Locate the cell with the specified text and output its (X, Y) center coordinate. 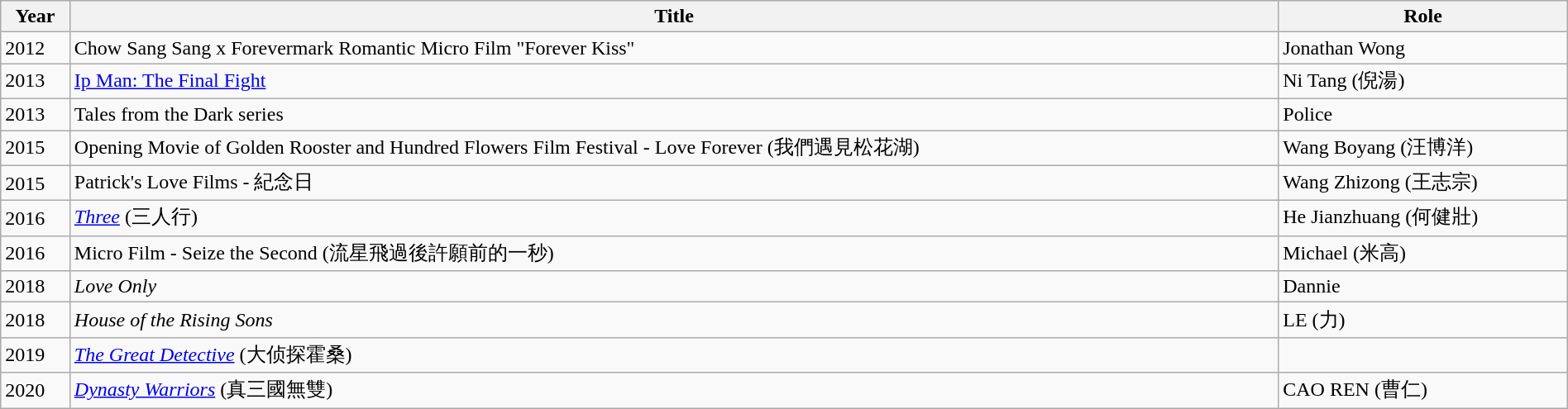
CAO REN (曹仁) (1423, 390)
Dannie (1423, 287)
2020 (36, 390)
Michael (米高) (1423, 253)
Patrick's Love Films - 紀念日 (673, 183)
Ni Tang (倪湯) (1423, 81)
Dynasty Warriors (真三國無雙) (673, 390)
Opening Movie of Golden Rooster and Hundred Flowers Film Festival - Love Forever (我們遇見松花湖) (673, 149)
2012 (36, 48)
Police (1423, 114)
Wang Boyang (汪博洋) (1423, 149)
The Great Detective (大侦探霍桑) (673, 355)
Title (673, 17)
Role (1423, 17)
Chow Sang Sang x Forevermark Romantic Micro Film "Forever Kiss" (673, 48)
Year (36, 17)
House of the Rising Sons (673, 321)
2019 (36, 355)
Jonathan Wong (1423, 48)
Tales from the Dark series (673, 114)
Micro Film - Seize the Second (流星飛過後許願前的一秒) (673, 253)
Ip Man: The Final Fight (673, 81)
Wang Zhizong (王志宗) (1423, 183)
Three (三人行) (673, 218)
He Jianzhuang (何健壯) (1423, 218)
LE (力) (1423, 321)
Love Only (673, 287)
